For the text-containing cell, return its midpoint in (x, y) coordinate format. 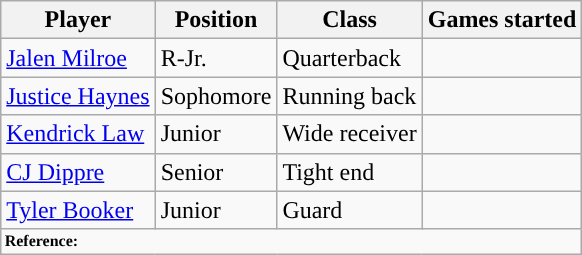
Senior (216, 172)
Kendrick Law (78, 134)
Justice Haynes (78, 96)
Jalen Milroe (78, 58)
Sophomore (216, 96)
Wide receiver (350, 134)
Class (350, 20)
Tyler Booker (78, 210)
Player (78, 20)
Tight end (350, 172)
R-Jr. (216, 58)
Quarterback (350, 58)
Reference: (292, 241)
CJ Dippre (78, 172)
Guard (350, 210)
Games started (502, 20)
Position (216, 20)
Running back (350, 96)
